From the cell containing the given text, extract its center point as (x, y) coordinate. 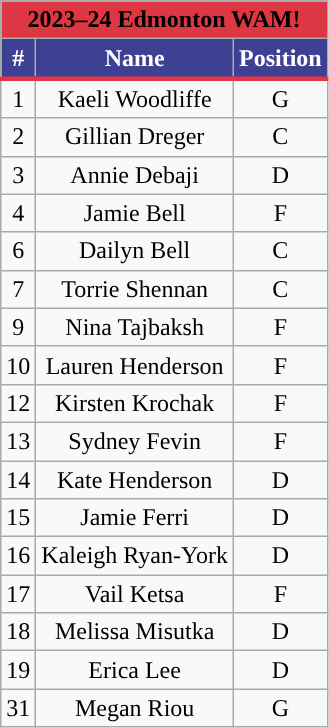
9 (18, 327)
Erica Lee (135, 670)
Kate Henderson (135, 479)
14 (18, 479)
2 (18, 137)
# (18, 59)
Kirsten Krochak (135, 403)
17 (18, 594)
18 (18, 632)
3 (18, 175)
1 (18, 98)
Melissa Misutka (135, 632)
Gillian Dreger (135, 137)
Megan Riou (135, 708)
Kaleigh Ryan-York (135, 556)
Annie Debaji (135, 175)
Name (135, 59)
10 (18, 365)
Lauren Henderson (135, 365)
Kaeli Woodliffe (135, 98)
Vail Ketsa (135, 594)
31 (18, 708)
Nina Tajbaksh (135, 327)
13 (18, 441)
6 (18, 251)
2023–24 Edmonton WAM! (164, 20)
Torrie Shennan (135, 289)
16 (18, 556)
19 (18, 670)
Position (280, 59)
Dailyn Bell (135, 251)
15 (18, 518)
Sydney Fevin (135, 441)
Jamie Bell (135, 213)
Jamie Ferri (135, 518)
12 (18, 403)
7 (18, 289)
4 (18, 213)
